For the text-containing cell, return its midpoint in (x, y) coordinate format. 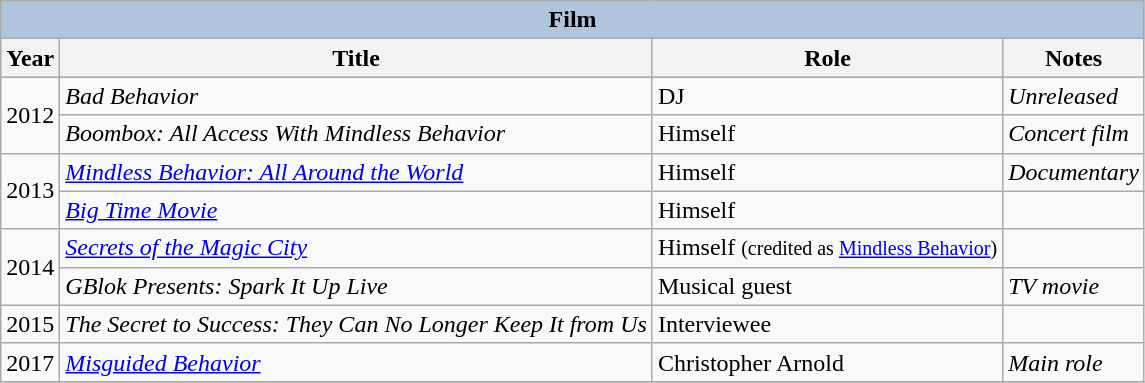
Musical guest (827, 286)
2012 (30, 115)
Christopher Arnold (827, 362)
DJ (827, 96)
Notes (1074, 58)
Secrets of the Magic City (356, 248)
GBlok Presents: Spark It Up Live (356, 286)
Himself (credited as Mindless Behavior) (827, 248)
Documentary (1074, 172)
Role (827, 58)
The Secret to Success: They Can No Longer Keep It from Us (356, 324)
2013 (30, 191)
Title (356, 58)
Boombox: All Access With Mindless Behavior (356, 134)
Concert film (1074, 134)
TV movie (1074, 286)
Main role (1074, 362)
2017 (30, 362)
2014 (30, 267)
Bad Behavior (356, 96)
2015 (30, 324)
Misguided Behavior (356, 362)
Unreleased (1074, 96)
Mindless Behavior: All Around the World (356, 172)
Big Time Movie (356, 210)
Film (573, 20)
Year (30, 58)
Interviewee (827, 324)
